Extract the (x, y) coordinate from the center of the cell holding the provided text.  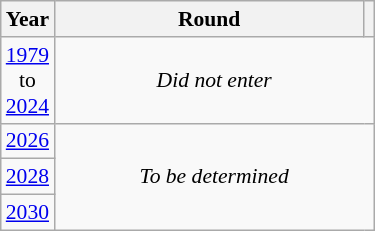
To be determined (214, 176)
2030 (28, 213)
1979to2024 (28, 80)
2026 (28, 141)
Did not enter (214, 80)
Year (28, 19)
2028 (28, 177)
Round (209, 19)
